Capture the cell that displays the provided text and extract its [X, Y] central coordinate. 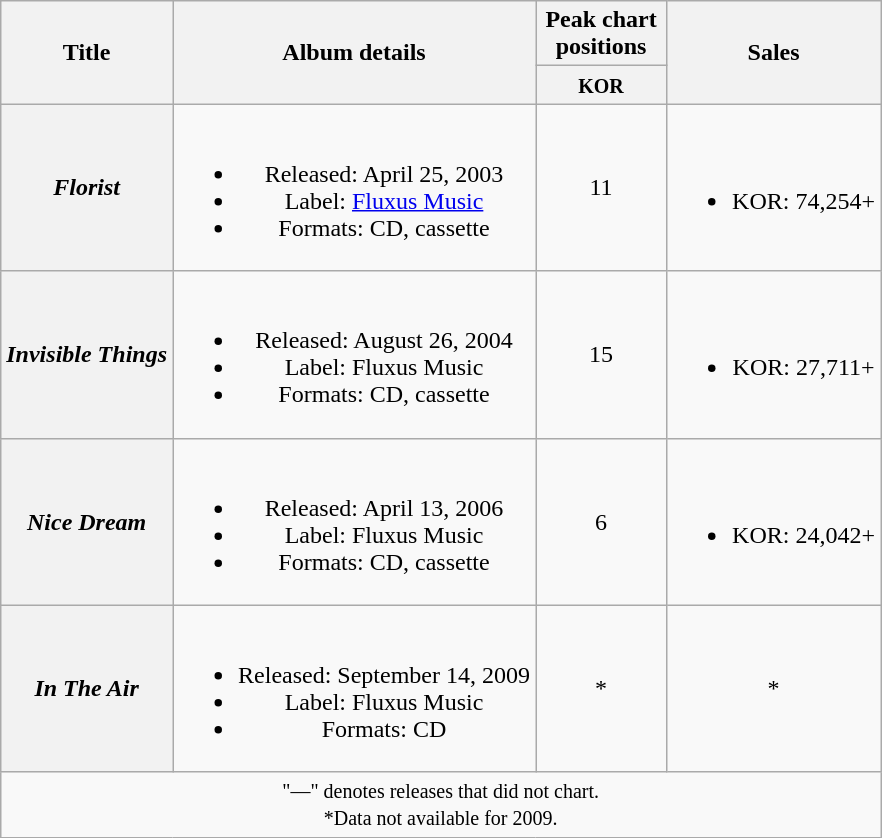
Released: April 13, 2006Label: Fluxus MusicFormats: CD, cassette [354, 522]
Nice Dream [87, 522]
Florist [87, 188]
15 [602, 354]
Sales [774, 52]
KOR: 24,042+ [774, 522]
Released: August 26, 2004Label: Fluxus MusicFormats: CD, cassette [354, 354]
Title [87, 52]
KOR: 27,711+ [774, 354]
11 [602, 188]
Album details [354, 52]
"—" denotes releases that did not chart.*Data not available for 2009. [441, 804]
Peak chart positions [602, 34]
KOR: 74,254+ [774, 188]
Invisible Things [87, 354]
Released: September 14, 2009Label: Fluxus MusicFormats: CD [354, 688]
KOR [602, 85]
In The Air [87, 688]
6 [602, 522]
Released: April 25, 2003Label: Fluxus MusicFormats: CD, cassette [354, 188]
